From the cell containing the given text, extract its center point as [x, y] coordinate. 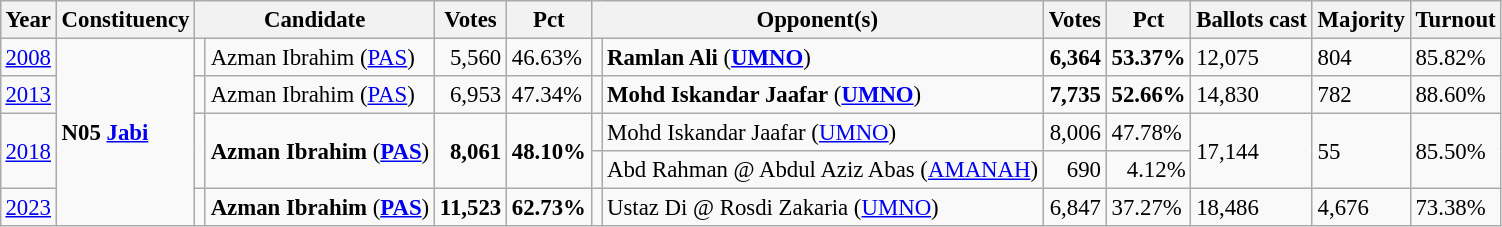
2023 [28, 208]
6,953 [471, 95]
12,075 [1252, 57]
17,144 [1252, 152]
Abd Rahman @ Abdul Aziz Abas (AMANAH) [823, 170]
18,486 [1252, 208]
53.37% [1148, 57]
85.50% [1456, 152]
46.63% [550, 57]
Year [28, 20]
14,830 [1252, 95]
37.27% [1148, 208]
Ramlan Ali (UMNO) [823, 57]
55 [1361, 152]
690 [1074, 170]
73.38% [1456, 208]
47.78% [1148, 133]
52.66% [1148, 95]
Majority [1361, 20]
4.12% [1148, 170]
2013 [28, 95]
Opponent(s) [817, 20]
8,006 [1074, 133]
N05 Jabi [125, 132]
Ballots cast [1252, 20]
8,061 [471, 152]
11,523 [471, 208]
Constituency [125, 20]
7,735 [1074, 95]
48.10% [550, 152]
Ustaz Di @ Rosdi Zakaria (UMNO) [823, 208]
85.82% [1456, 57]
Candidate [315, 20]
4,676 [1361, 208]
62.73% [550, 208]
2018 [28, 152]
47.34% [550, 95]
88.60% [1456, 95]
2008 [28, 57]
Turnout [1456, 20]
782 [1361, 95]
6,364 [1074, 57]
5,560 [471, 57]
804 [1361, 57]
6,847 [1074, 208]
